Scan for the cell matching the given text and deliver its [X, Y] coordinate at center. 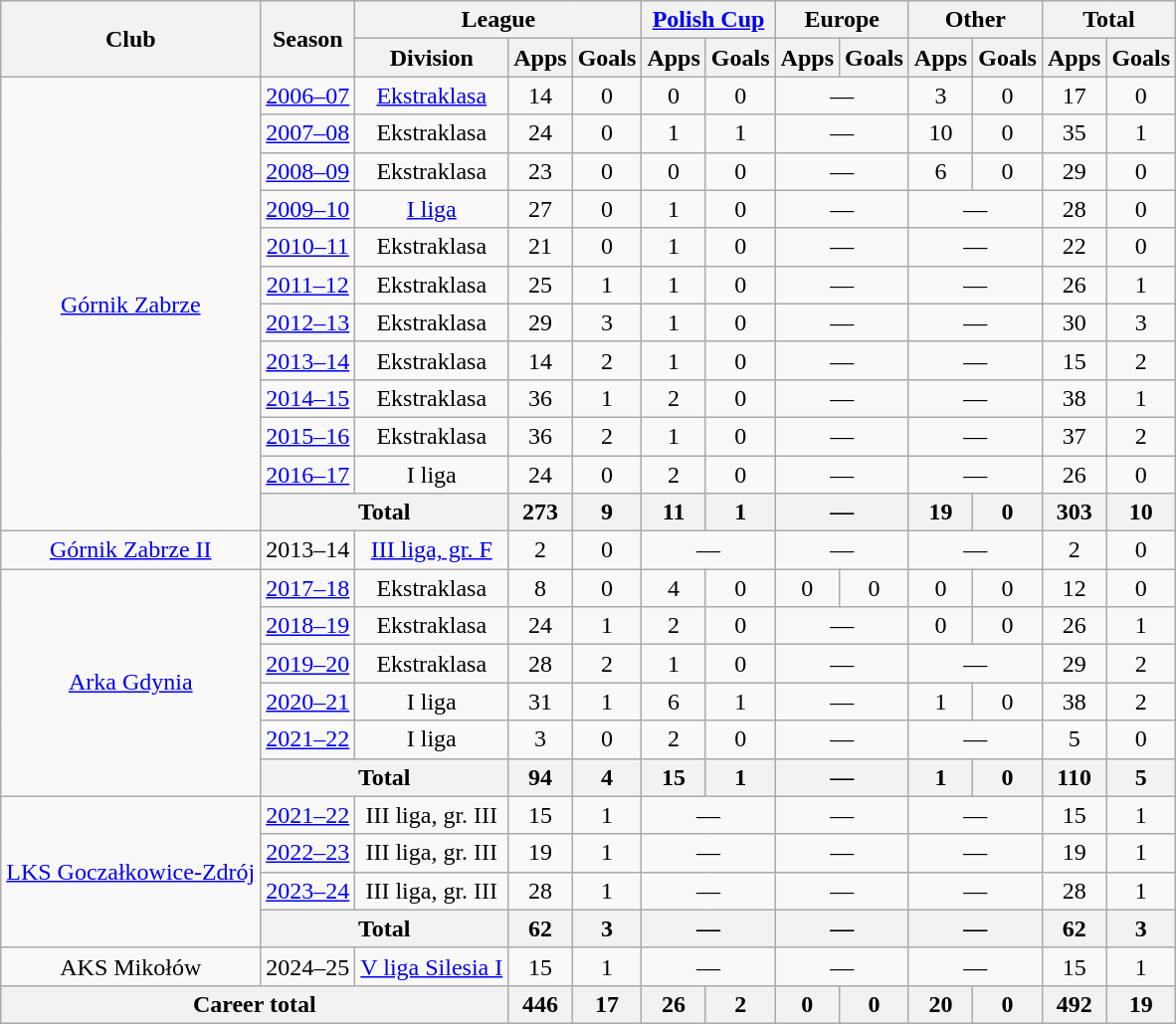
9 [607, 512]
2006–07 [308, 96]
2024–25 [308, 966]
2011–12 [308, 285]
2022–23 [308, 853]
2015–16 [308, 436]
94 [540, 777]
2010–11 [308, 247]
League [498, 20]
Season [308, 39]
III liga, gr. F [432, 550]
Polish Cup [708, 20]
2020–21 [308, 702]
Division [432, 58]
LKS Goczałkowice-Zdrój [131, 872]
303 [1074, 512]
492 [1074, 1004]
23 [540, 171]
22 [1074, 247]
2014–15 [308, 398]
2007–08 [308, 133]
2008–09 [308, 171]
30 [1074, 322]
8 [540, 588]
446 [540, 1004]
2023–24 [308, 891]
110 [1074, 777]
35 [1074, 133]
2016–17 [308, 475]
AKS Mikołów [131, 966]
2019–20 [308, 664]
Arka Gdynia [131, 683]
Górnik Zabrze II [131, 550]
27 [540, 209]
2012–13 [308, 322]
12 [1074, 588]
2018–19 [308, 626]
11 [674, 512]
Club [131, 39]
31 [540, 702]
21 [540, 247]
V liga Silesia I [432, 966]
20 [940, 1004]
2017–18 [308, 588]
25 [540, 285]
Career total [255, 1004]
273 [540, 512]
Europe [842, 20]
Other [975, 20]
37 [1074, 436]
2009–10 [308, 209]
Górnik Zabrze [131, 305]
